Search for the cell housing the specified text and yield its (X, Y) center coordinate. 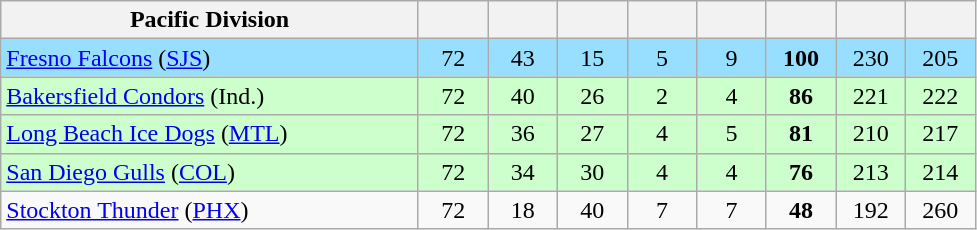
230 (871, 58)
217 (940, 134)
86 (801, 96)
210 (871, 134)
Fresno Falcons (SJS) (210, 58)
214 (940, 172)
213 (871, 172)
30 (593, 172)
2 (662, 96)
Pacific Division (210, 20)
Long Beach Ice Dogs (MTL) (210, 134)
222 (940, 96)
48 (801, 210)
36 (523, 134)
81 (801, 134)
43 (523, 58)
34 (523, 172)
15 (593, 58)
205 (940, 58)
Stockton Thunder (PHX) (210, 210)
27 (593, 134)
San Diego Gulls (COL) (210, 172)
76 (801, 172)
221 (871, 96)
100 (801, 58)
192 (871, 210)
260 (940, 210)
Bakersfield Condors (Ind.) (210, 96)
18 (523, 210)
9 (732, 58)
26 (593, 96)
